Find where the given text appears and provide that cell's center as [X, Y] coordinate. 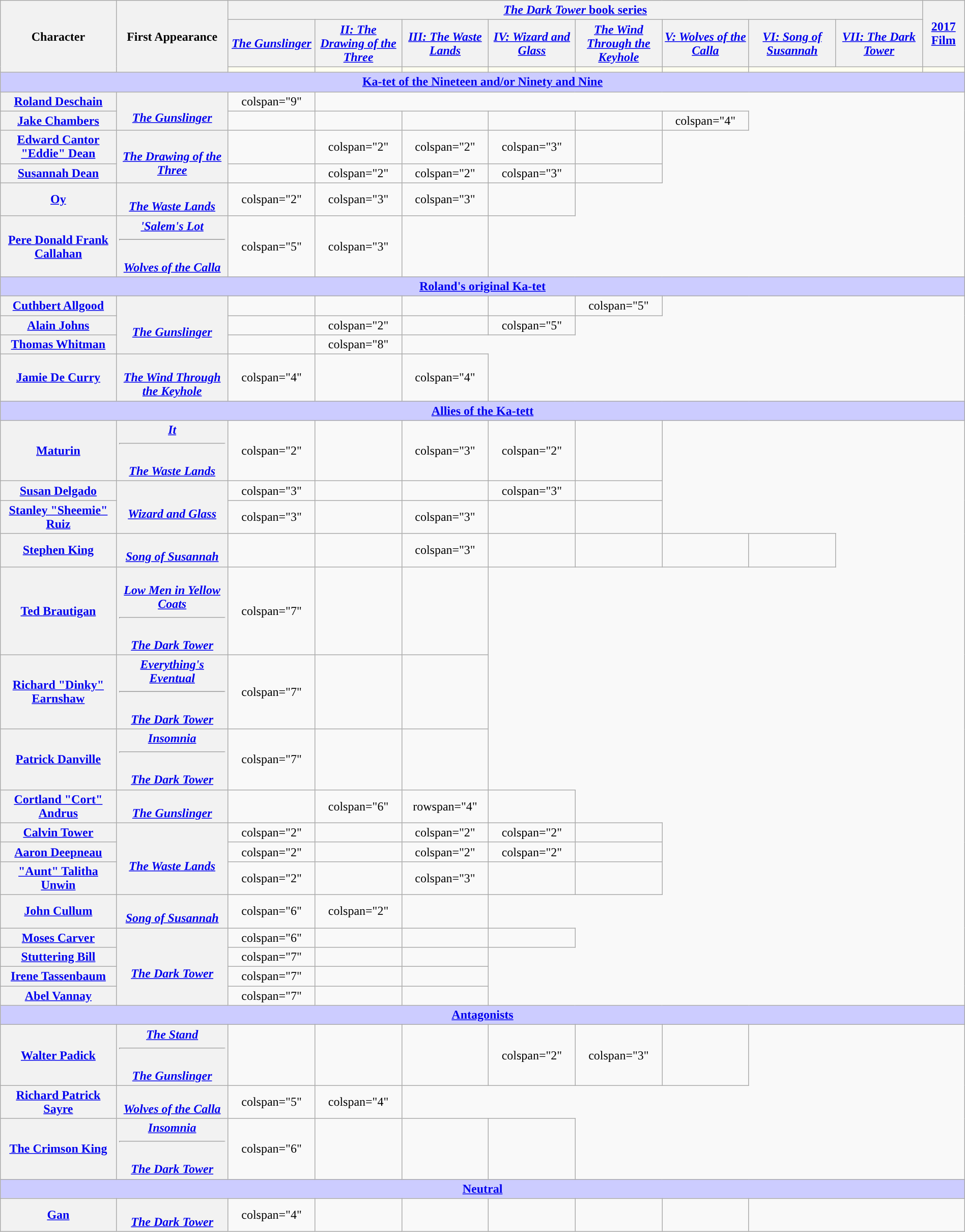
IV: Wizard and Glass [532, 43]
Wizard and Glass [172, 507]
Gan [58, 1215]
Ka-tet of the Nineteen and/or Ninety and Nine [482, 82]
rowspan="4" [445, 806]
Susannah Dean [58, 173]
Calvin Tower [58, 832]
Aaron Deepneau [58, 852]
Richard Patrick Sayre [58, 1102]
Everything's EventualThe Dark Tower [172, 692]
Abel Vannay [58, 996]
Low Men in Yellow CoatsThe Dark Tower [172, 611]
2017 Film [944, 34]
'Salem's LotWolves of the Calla [172, 246]
Character [58, 37]
Roland's original Ka-tet [482, 286]
Patrick Danville [58, 760]
Pere Donald Frank Callahan [58, 246]
Alain Johns [58, 325]
Susan Delgado [58, 491]
Jake Chambers [58, 121]
Roland Deschain [58, 101]
Stuttering Bill [58, 957]
The Dark Tower book series [575, 10]
The Drawing of the Three [172, 157]
Maturin [58, 451]
Allies of the Ka-tett [482, 411]
Irene Tassenbaum [58, 976]
First Appearance [172, 37]
colspan="9" [271, 101]
VII: The Dark Tower [879, 43]
Ted Brautigan [58, 611]
John Cullum [58, 911]
Jamie De Curry [58, 378]
Richard "Dinky" Earnshaw [58, 692]
"Aunt" Talitha Unwin [58, 878]
Walter Padick [58, 1055]
Cortland "Cort" Andrus [58, 806]
The Crimson King [58, 1149]
Moses Carver [58, 937]
VI: Song of Susannah [792, 43]
The StandThe Gunslinger [172, 1055]
Cuthbert Allgood [58, 305]
Wolves of the Calla [172, 1102]
Stanley "Sheemie" Ruiz [58, 517]
Antagonists [482, 1015]
II: The Drawing of the Three [358, 43]
Neutral [482, 1189]
Oy [58, 200]
colspan="8" [358, 345]
V: Wolves of the Calla [705, 43]
Thomas Whitman [58, 345]
Edward Cantor "Eddie" Dean [58, 147]
Stephen King [58, 550]
ItThe Waste Lands [172, 451]
III: The Waste Lands [445, 43]
